Capture the cell that displays the provided text and extract its [X, Y] central coordinate. 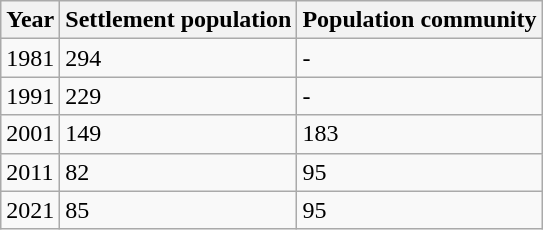
149 [178, 134]
1991 [30, 96]
82 [178, 172]
2011 [30, 172]
183 [420, 134]
2001 [30, 134]
1981 [30, 58]
85 [178, 210]
Year [30, 20]
229 [178, 96]
2021 [30, 210]
294 [178, 58]
Population community [420, 20]
Settlement population [178, 20]
